Capture the cell that displays the provided text and extract its [X, Y] central coordinate. 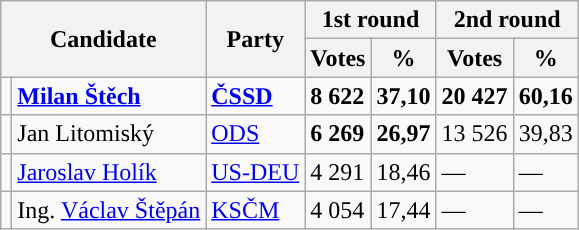
17,44 [404, 210]
Milan Štěch [109, 96]
US-DEU [256, 172]
2nd round [507, 20]
37,10 [404, 96]
Ing. Václav Štěpán [109, 210]
60,16 [546, 96]
KSČM [256, 210]
4 291 [338, 172]
ODS [256, 134]
26,97 [404, 134]
39,83 [546, 134]
8 622 [338, 96]
Party [256, 39]
4 054 [338, 210]
18,46 [404, 172]
6 269 [338, 134]
Jan Litomiský [109, 134]
1st round [370, 20]
Candidate [104, 39]
Jaroslav Holík [109, 172]
13 526 [474, 134]
ČSSD [256, 96]
20 427 [474, 96]
